For the text-containing cell, return its midpoint in (x, y) coordinate format. 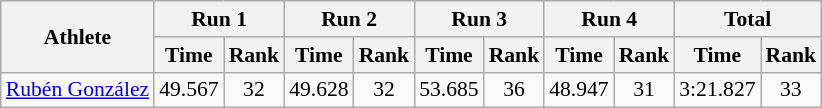
33 (792, 90)
Run 3 (479, 19)
31 (644, 90)
Run 2 (349, 19)
49.567 (188, 90)
48.947 (578, 90)
36 (514, 90)
49.628 (318, 90)
Run 1 (219, 19)
53.685 (448, 90)
Run 4 (609, 19)
Athlete (78, 36)
3:21.827 (717, 90)
Total (748, 19)
Rubén González (78, 90)
